Return (x, y) of the center of cell containing provided text 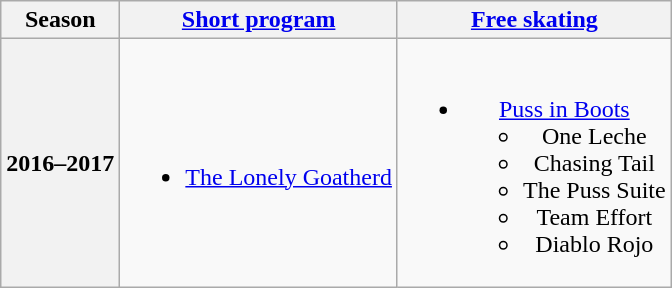
Puss in Boots One LecheChasing TailThe Puss SuiteTeam EffortDiablo Rojo (534, 163)
Free skating (534, 20)
The Lonely Goatherd (259, 163)
2016–2017 (60, 163)
Season (60, 20)
Short program (259, 20)
